Provide the (X, Y) coordinate of the cell's center where the given text is located.  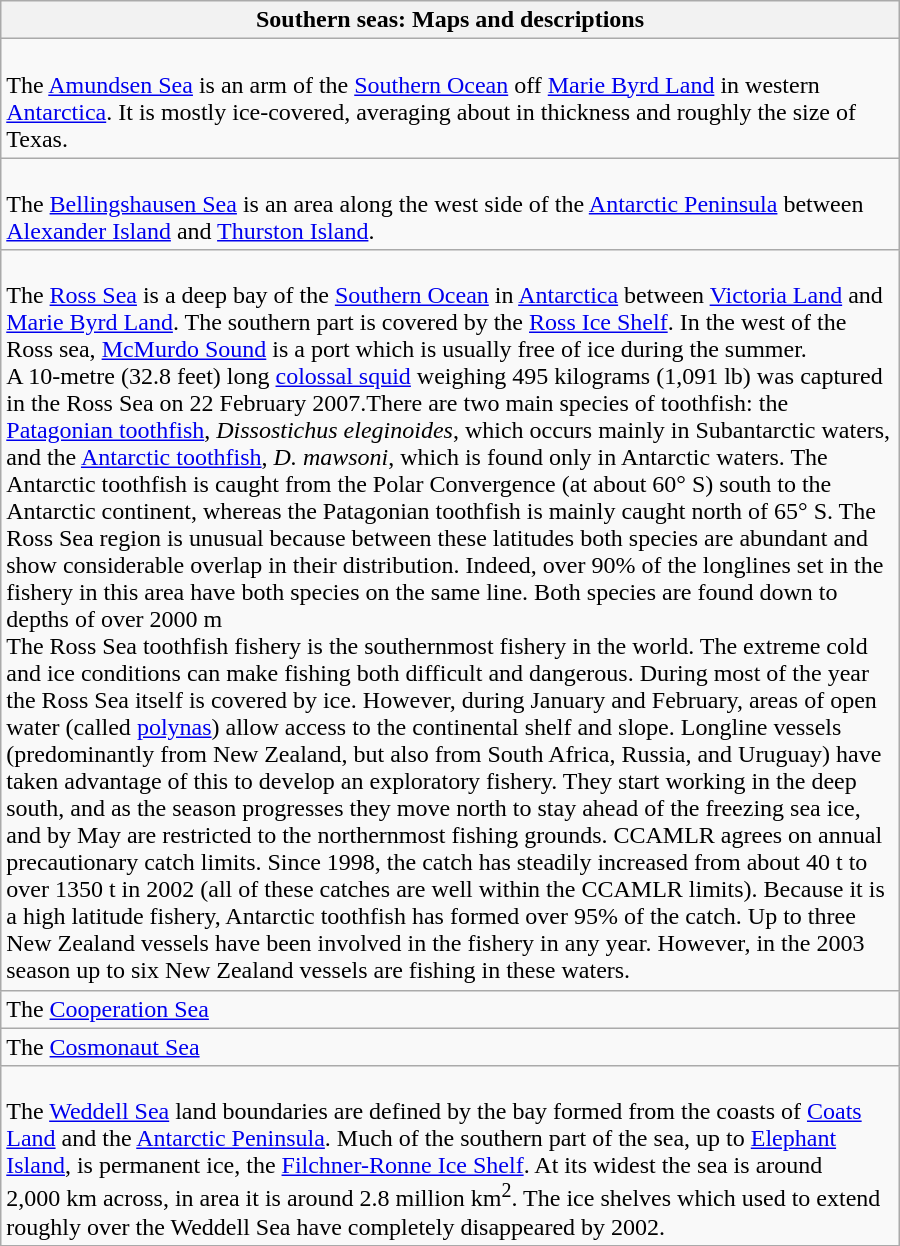
The Cosmonaut Sea (450, 1047)
Southern seas: Maps and descriptions (450, 20)
The Cooperation Sea (450, 1009)
The Bellingshausen Sea is an area along the west side of the Antarctic Peninsula between Alexander Island and Thurston Island. (450, 204)
